For the text-containing cell, return its midpoint in [x, y] coordinate format. 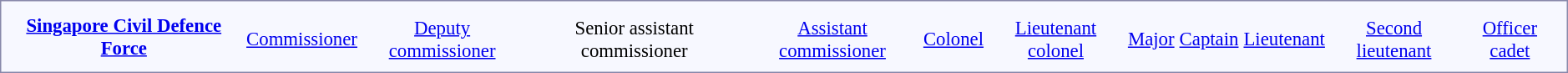
Second lieutenant [1393, 39]
Lieutenant colonel [1056, 39]
Assistant commissioner [833, 39]
Major [1151, 39]
Captain [1209, 39]
Colonel [953, 39]
Deputy commissioner [442, 39]
Officer cadet [1510, 39]
Lieutenant [1284, 39]
Commissioner [302, 39]
Senior assistant commissioner [635, 39]
Singapore Civil Defence Force [124, 37]
